Search for the cell housing the specified text and yield its [x, y] center coordinate. 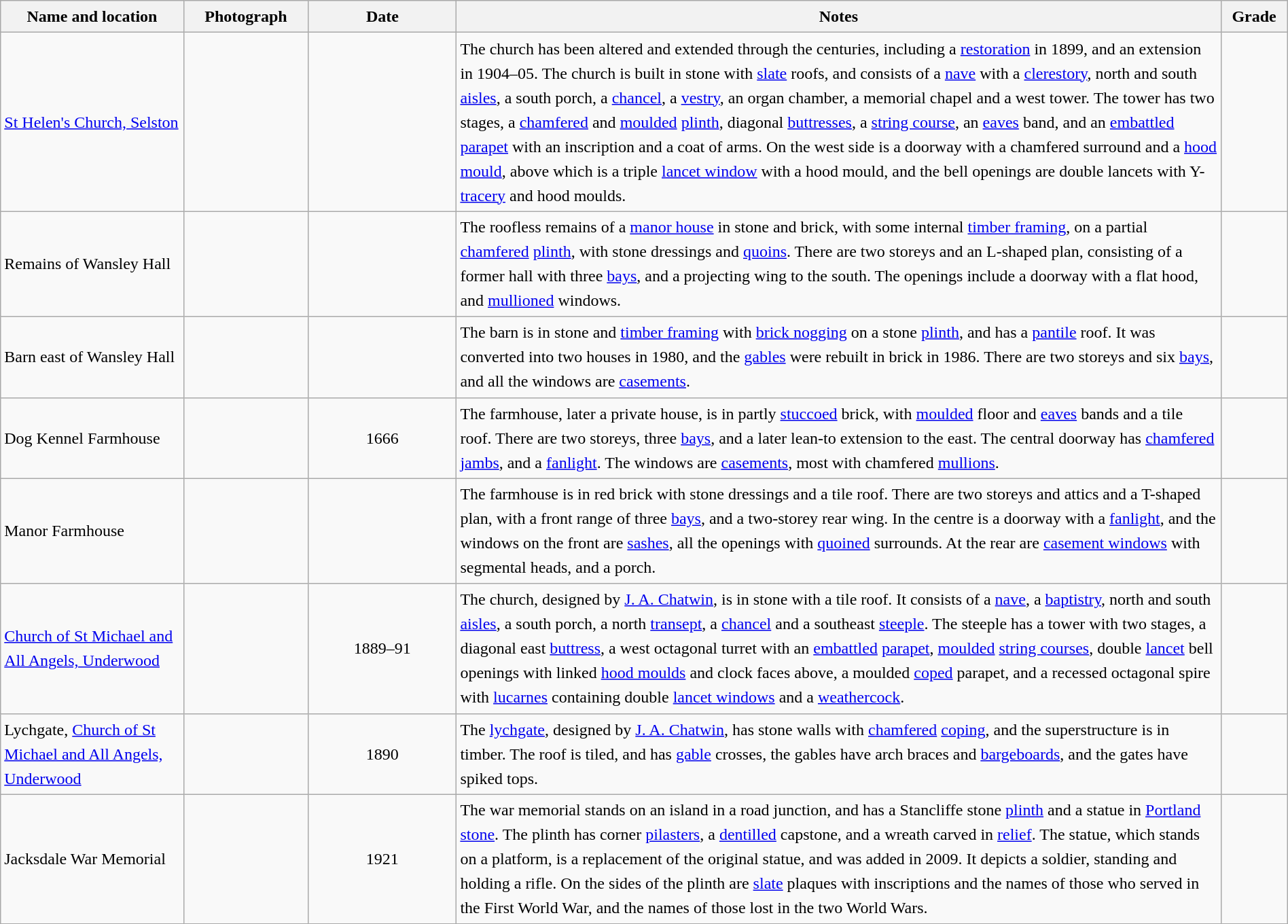
Notes [838, 16]
Name and location [92, 16]
Remains of Wansley Hall [92, 264]
Dog Kennel Farmhouse [92, 438]
Grade [1254, 16]
1890 [382, 754]
St Helen's Church, Selston [92, 122]
Barn east of Wansley Hall [92, 357]
1889–91 [382, 648]
Jacksdale War Memorial [92, 859]
1921 [382, 859]
Church of St Michael and All Angels, Underwood [92, 648]
1666 [382, 438]
Lychgate, Church of St Michael and All Angels, Underwood [92, 754]
Manor Farmhouse [92, 531]
Date [382, 16]
Photograph [246, 16]
